For the text-containing cell, return its midpoint in (x, y) coordinate format. 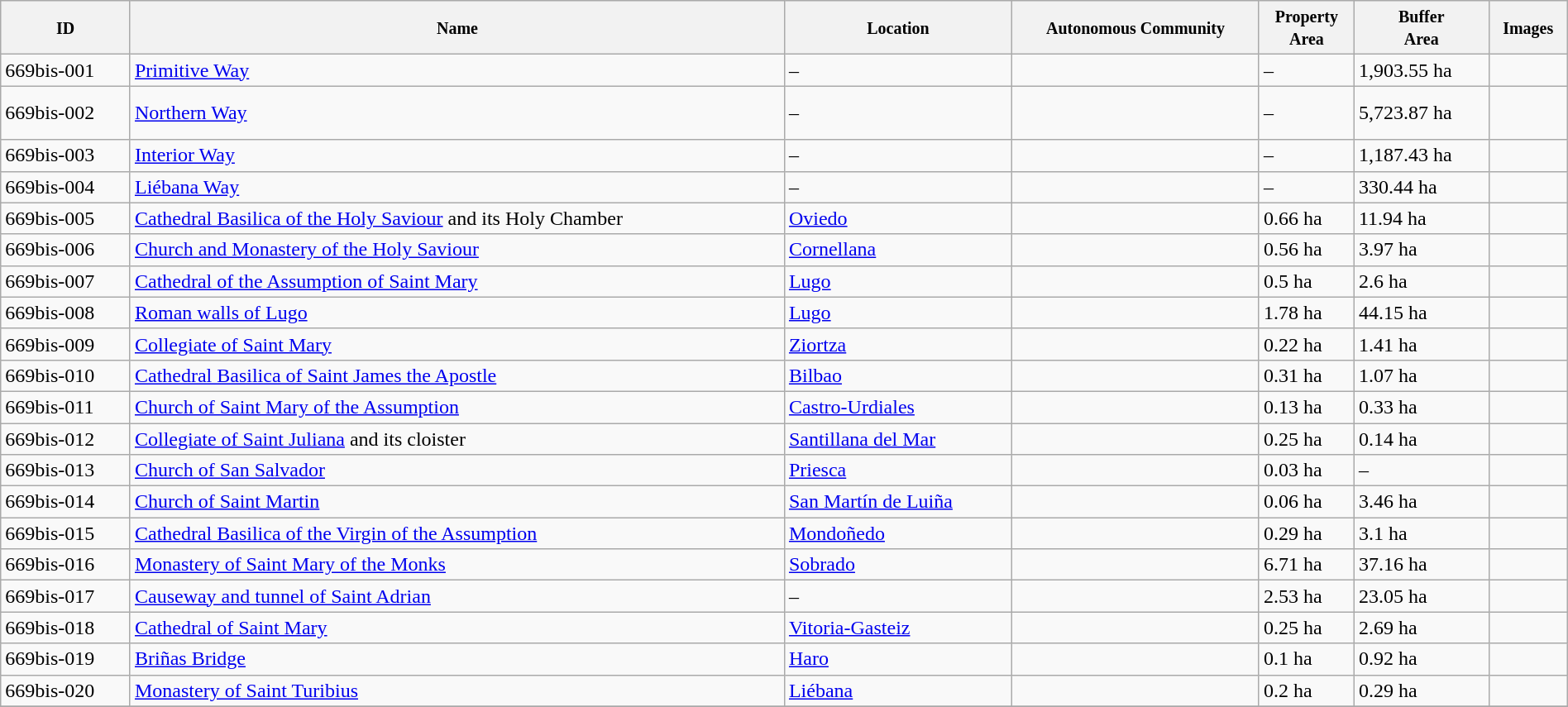
0.1 ha (1307, 659)
669bis-002 (66, 112)
669bis-008 (66, 313)
Northern Way (457, 112)
Briñas Bridge (457, 659)
3.46 ha (1421, 502)
669bis-019 (66, 659)
Church of San Salvador (457, 471)
Santillana del Mar (898, 439)
Cathedral Basilica of the Virgin of the Assumption (457, 533)
11.94 ha (1421, 218)
PropertyArea (1307, 28)
669bis-010 (66, 375)
6.71 ha (1307, 565)
669bis-007 (66, 281)
Collegiate of Saint Juliana and its cloister (457, 439)
Monastery of Saint Turibius (457, 690)
Monastery of Saint Mary of the Monks (457, 565)
Liébana Way (457, 187)
669bis-015 (66, 533)
0.06 ha (1307, 502)
ID (66, 28)
0.13 ha (1307, 407)
Images (1528, 28)
1.07 ha (1421, 375)
Oviedo (898, 218)
2.53 ha (1307, 596)
669bis-011 (66, 407)
Haro (898, 659)
Collegiate of Saint Mary (457, 344)
37.16 ha (1421, 565)
669bis-004 (66, 187)
Cornellana (898, 250)
669bis-001 (66, 70)
0.56 ha (1307, 250)
1,903.55 ha (1421, 70)
0.33 ha (1421, 407)
Primitive Way (457, 70)
2.6 ha (1421, 281)
669bis-016 (66, 565)
Causeway and tunnel of Saint Adrian (457, 596)
Church and Monastery of the Holy Saviour (457, 250)
0.5 ha (1307, 281)
Location (898, 28)
0.31 ha (1307, 375)
Sobrado (898, 565)
0.66 ha (1307, 218)
0.14 ha (1421, 439)
669bis-006 (66, 250)
669bis-005 (66, 218)
Roman walls of Lugo (457, 313)
669bis-003 (66, 155)
669bis-020 (66, 690)
2.69 ha (1421, 628)
Castro-Urdiales (898, 407)
0.22 ha (1307, 344)
0.03 ha (1307, 471)
Bilbao (898, 375)
669bis-017 (66, 596)
Cathedral Basilica of the Holy Saviour and its Holy Chamber (457, 218)
3.97 ha (1421, 250)
Mondoñedo (898, 533)
BufferArea (1421, 28)
0.92 ha (1421, 659)
1.78 ha (1307, 313)
5,723.87 ha (1421, 112)
Priesca (898, 471)
Ziortza (898, 344)
669bis-018 (66, 628)
Name (457, 28)
1,187.43 ha (1421, 155)
669bis-009 (66, 344)
Cathedral of the Assumption of Saint Mary (457, 281)
Autonomous Community (1136, 28)
669bis-012 (66, 439)
3.1 ha (1421, 533)
1.41 ha (1421, 344)
669bis-014 (66, 502)
330.44 ha (1421, 187)
23.05 ha (1421, 596)
44.15 ha (1421, 313)
Interior Way (457, 155)
0.2 ha (1307, 690)
Cathedral of Saint Mary (457, 628)
669bis-013 (66, 471)
Vitoria-Gasteiz (898, 628)
San Martín de Luiña (898, 502)
Church of Saint Mary of the Assumption (457, 407)
Church of Saint Martin (457, 502)
Liébana (898, 690)
Cathedral Basilica of Saint James the Apostle (457, 375)
